Output the (x, y) coordinate of the center of the cell containing the given text.  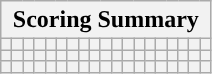
Scoring Summary (106, 20)
